Locate the cell with the specified text and output its (X, Y) center coordinate. 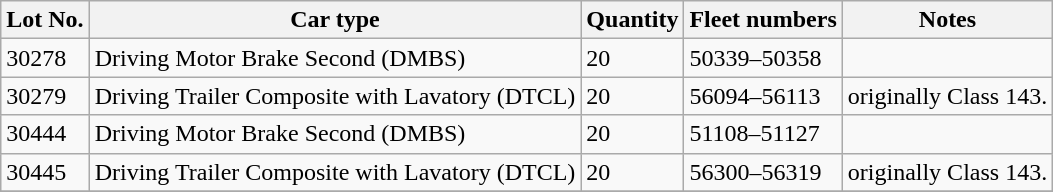
30444 (45, 134)
Lot No. (45, 20)
30279 (45, 96)
50339–50358 (763, 58)
30278 (45, 58)
51108–51127 (763, 134)
Quantity (632, 20)
56094–56113 (763, 96)
30445 (45, 172)
Car type (335, 20)
Notes (947, 20)
56300–56319 (763, 172)
Fleet numbers (763, 20)
